Detect which cell encompasses the target text, then output its [X, Y] center coordinate. 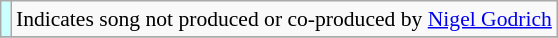
Indicates song not produced or co-produced by Nigel Godrich [284, 19]
